Capture the cell that displays the provided text and extract its (x, y) central coordinate. 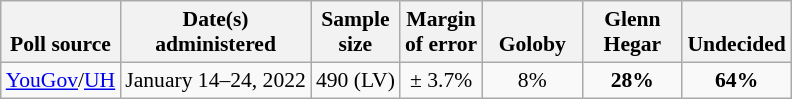
28% (632, 80)
Samplesize (356, 32)
8% (532, 80)
Marginof error (441, 32)
Goloby (532, 32)
Undecided (736, 32)
Poll source (61, 32)
± 3.7% (441, 80)
Date(s)administered (216, 32)
64% (736, 80)
GlennHegar (632, 32)
January 14–24, 2022 (216, 80)
YouGov/UH (61, 80)
490 (LV) (356, 80)
